Search for the cell housing the specified text and yield its [x, y] center coordinate. 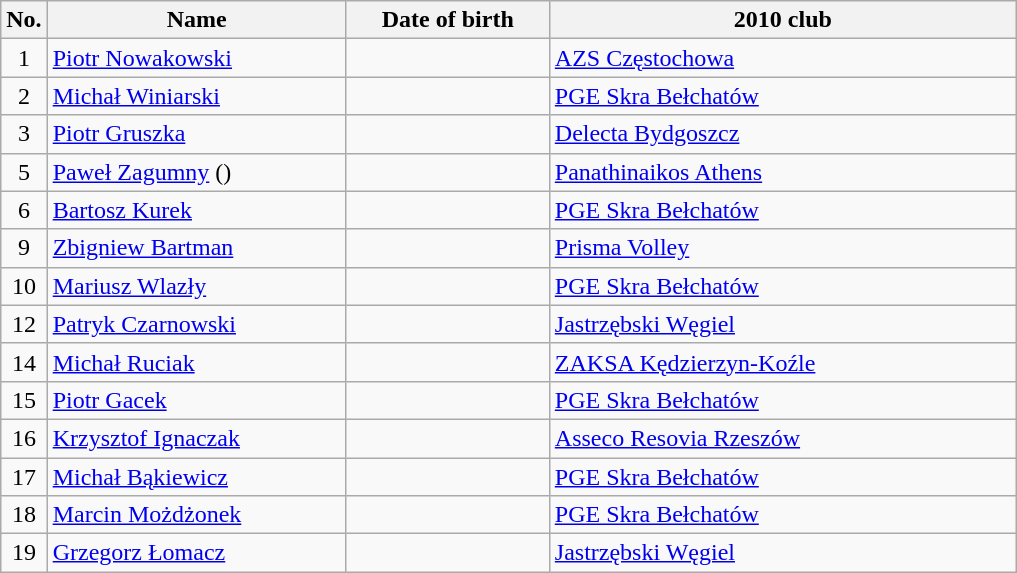
Paweł Zagumny () [196, 172]
Prisma Volley [782, 248]
6 [24, 210]
14 [24, 362]
Piotr Gacek [196, 400]
15 [24, 400]
17 [24, 477]
2 [24, 96]
3 [24, 134]
Piotr Gruszka [196, 134]
No. [24, 20]
Asseco Resovia Rzeszów [782, 438]
Date of birth [448, 20]
Bartosz Kurek [196, 210]
Panathinaikos Athens [782, 172]
Piotr Nowakowski [196, 58]
Krzysztof Ignaczak [196, 438]
Name [196, 20]
Patryk Czarnowski [196, 324]
Michał Bąkiewicz [196, 477]
Zbigniew Bartman [196, 248]
ZAKSA Kędzierzyn-Koźle [782, 362]
12 [24, 324]
Marcin Możdżonek [196, 515]
10 [24, 286]
19 [24, 553]
1 [24, 58]
5 [24, 172]
Michał Ruciak [196, 362]
Mariusz Wlazły [196, 286]
2010 club [782, 20]
16 [24, 438]
Delecta Bydgoszcz [782, 134]
AZS Częstochowa [782, 58]
Michał Winiarski [196, 96]
9 [24, 248]
18 [24, 515]
Grzegorz Łomacz [196, 553]
